Find where the given text appears and provide that cell's center as (x, y) coordinate. 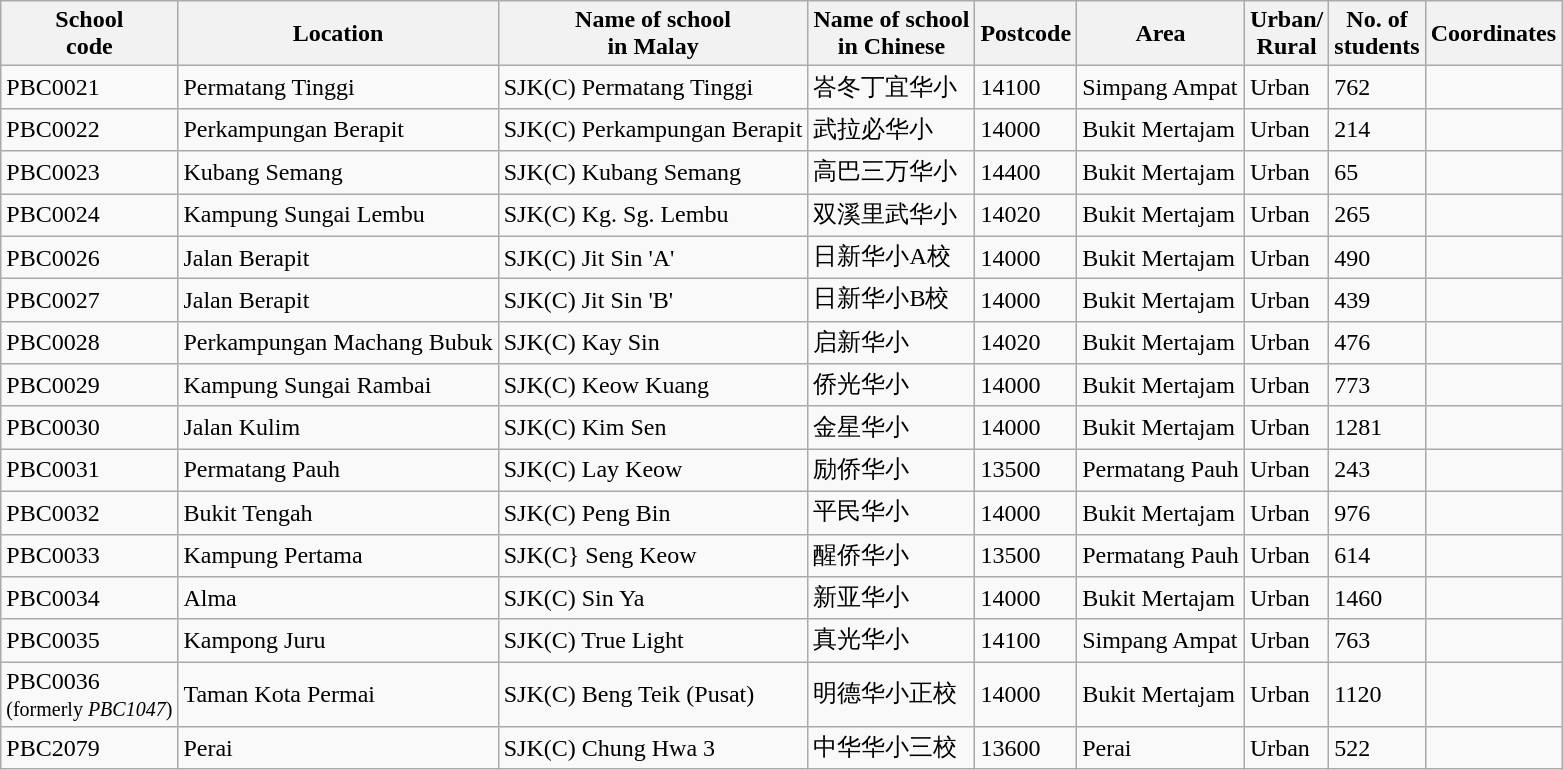
Alma (338, 598)
SJK(C) Chung Hwa 3 (653, 748)
976 (1377, 512)
高巴三万华小 (892, 172)
Schoolcode (90, 34)
Perkampungan Machang Bubuk (338, 342)
SJK(C) Beng Teik (Pusat) (653, 694)
日新华小A校 (892, 258)
PBC0031 (90, 470)
PBC0036(formerly PBC1047) (90, 694)
启新华小 (892, 342)
PBC0021 (90, 88)
Kampung Pertama (338, 556)
Name of schoolin Chinese (892, 34)
PBC0027 (90, 300)
中华华小三校 (892, 748)
1460 (1377, 598)
PBC0026 (90, 258)
平民华小 (892, 512)
Perkampungan Berapit (338, 130)
Location (338, 34)
SJK(C) Jit Sin 'B' (653, 300)
PBC0030 (90, 428)
双溪里武华小 (892, 216)
SJK(C) Lay Keow (653, 470)
1281 (1377, 428)
614 (1377, 556)
PBC0028 (90, 342)
Kubang Semang (338, 172)
Kampong Juru (338, 640)
SJK(C) Kg. Sg. Lembu (653, 216)
PBC2079 (90, 748)
醒侨华小 (892, 556)
Postcode (1026, 34)
武拉必华小 (892, 130)
Bukit Tengah (338, 512)
1120 (1377, 694)
476 (1377, 342)
490 (1377, 258)
新亚华小 (892, 598)
Urban/Rural (1286, 34)
SJK(C) Kim Sen (653, 428)
SJK(C) Sin Ya (653, 598)
214 (1377, 130)
PBC0029 (90, 386)
522 (1377, 748)
SJK(C) Keow Kuang (653, 386)
Area (1161, 34)
真光华小 (892, 640)
PBC0023 (90, 172)
65 (1377, 172)
PBC0032 (90, 512)
PBC0033 (90, 556)
14400 (1026, 172)
SJK(C) Peng Bin (653, 512)
Kampung Sungai Rambai (338, 386)
明德华小正校 (892, 694)
SJK(C) Permatang Tinggi (653, 88)
SJK(C) Kubang Semang (653, 172)
SJK(C) Perkampungan Berapit (653, 130)
SJK(C) True Light (653, 640)
Coordinates (1493, 34)
762 (1377, 88)
PBC0034 (90, 598)
Name of schoolin Malay (653, 34)
峇冬丁宜华小 (892, 88)
金星华小 (892, 428)
SJK(C) Kay Sin (653, 342)
PBC0024 (90, 216)
侨光华小 (892, 386)
PBC0022 (90, 130)
PBC0035 (90, 640)
763 (1377, 640)
励侨华小 (892, 470)
439 (1377, 300)
No. ofstudents (1377, 34)
日新华小B校 (892, 300)
13600 (1026, 748)
Jalan Kulim (338, 428)
Taman Kota Permai (338, 694)
SJK(C) Jit Sin 'A' (653, 258)
265 (1377, 216)
Permatang Tinggi (338, 88)
SJK(C} Seng Keow (653, 556)
773 (1377, 386)
243 (1377, 470)
Kampung Sungai Lembu (338, 216)
